Determine the (x, y) coordinate at the center of the cell enclosing the given text.  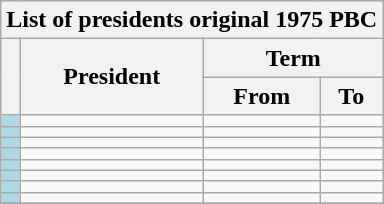
List of presidents original 1975 PBC (192, 20)
From (262, 96)
To (352, 96)
Term (294, 58)
President (112, 77)
